Find where the given text appears and provide that cell's center as (x, y) coordinate. 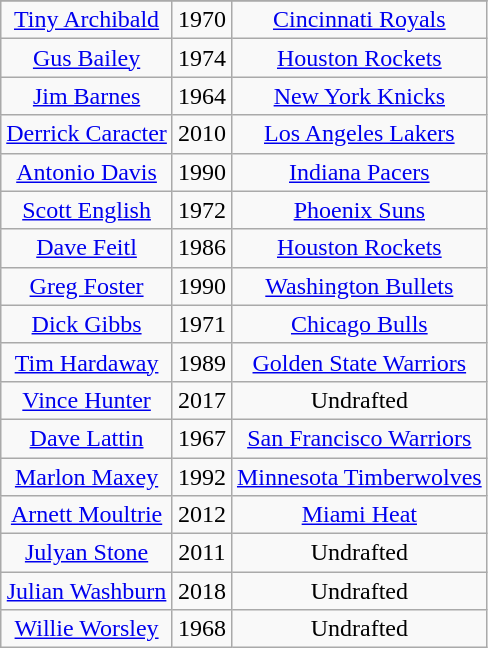
Tim Hardaway (87, 362)
Julyan Stone (87, 553)
Dave Feitl (87, 248)
Miami Heat (359, 515)
Julian Washburn (87, 591)
Phoenix Suns (359, 210)
2017 (202, 400)
Arnett Moultrie (87, 515)
New York Knicks (359, 96)
Scott English (87, 210)
Golden State Warriors (359, 362)
Jim Barnes (87, 96)
Washington Bullets (359, 286)
Antonio Davis (87, 172)
Minnesota Timberwolves (359, 477)
Indiana Pacers (359, 172)
1968 (202, 629)
1970 (202, 20)
Marlon Maxey (87, 477)
Vince Hunter (87, 400)
1974 (202, 58)
Dave Lattin (87, 438)
Gus Bailey (87, 58)
2018 (202, 591)
2012 (202, 515)
1972 (202, 210)
1986 (202, 248)
San Francisco Warriors (359, 438)
Los Angeles Lakers (359, 134)
Dick Gibbs (87, 324)
1967 (202, 438)
1971 (202, 324)
1989 (202, 362)
Cincinnati Royals (359, 20)
2011 (202, 553)
Tiny Archibald (87, 20)
Derrick Caracter (87, 134)
Willie Worsley (87, 629)
2010 (202, 134)
1964 (202, 96)
1992 (202, 477)
Chicago Bulls (359, 324)
Greg Foster (87, 286)
